Extract the [X, Y] coordinate from the center of the cell holding the provided text.  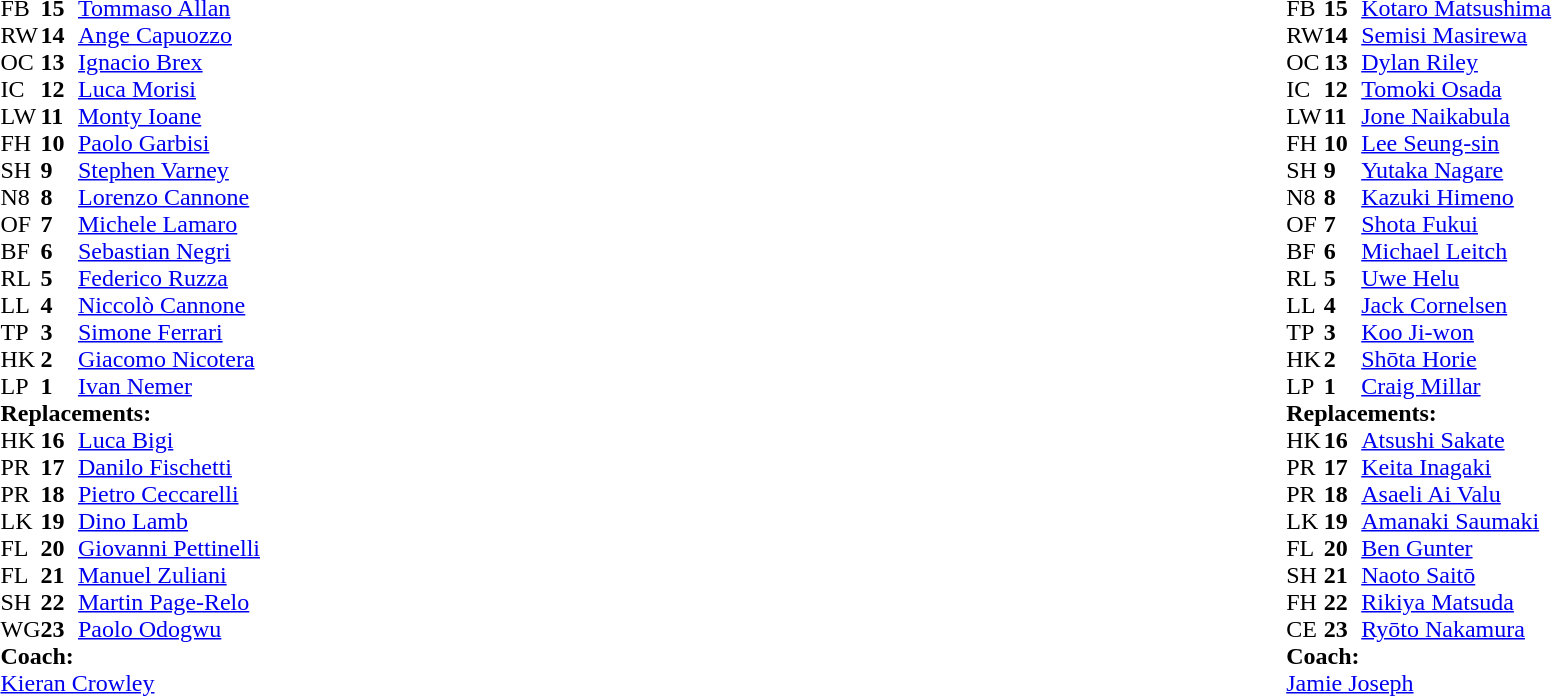
Danilo Fischetti [169, 468]
Amanaki Saumaki [1456, 522]
Niccolò Cannone [169, 306]
Ivan Nemer [169, 386]
Paolo Garbisi [169, 144]
Asaeli Ai Valu [1456, 494]
Semisi Masirewa [1456, 36]
Ben Gunter [1456, 548]
Sebastian Negri [169, 252]
Lee Seung-sin [1456, 144]
Luca Morisi [169, 90]
Giacomo Nicotera [169, 360]
Michele Lamaro [169, 224]
Tomoki Osada [1456, 90]
Simone Ferrari [169, 332]
Atsushi Sakate [1456, 440]
Ignacio Brex [169, 62]
Dylan Riley [1456, 62]
Ryōto Nakamura [1456, 630]
Martin Page-Relo [169, 602]
Koo Ji-won [1456, 332]
Naoto Saitō [1456, 576]
Manuel Zuliani [169, 576]
Uwe Helu [1456, 278]
Shota Fukui [1456, 224]
Pietro Ceccarelli [169, 494]
Shōta Horie [1456, 360]
Dino Lamb [169, 522]
CE [1305, 630]
Yutaka Nagare [1456, 170]
Jone Naikabula [1456, 116]
Ange Capuozzo [169, 36]
Rikiya Matsuda [1456, 602]
Craig Millar [1456, 386]
Monty Ioane [169, 116]
WG [20, 630]
Federico Ruzza [169, 278]
Jack Cornelsen [1456, 306]
Keita Inagaki [1456, 468]
Kazuki Himeno [1456, 198]
Stephen Varney [169, 170]
Luca Bigi [169, 440]
Paolo Odogwu [169, 630]
Michael Leitch [1456, 252]
Lorenzo Cannone [169, 198]
Giovanni Pettinelli [169, 548]
